From the cell containing the given text, extract its center point as [x, y] coordinate. 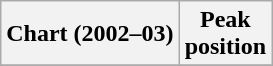
Peakposition [225, 34]
Chart (2002–03) [90, 34]
